Output the [X, Y] coordinate of the center of the cell containing the given text.  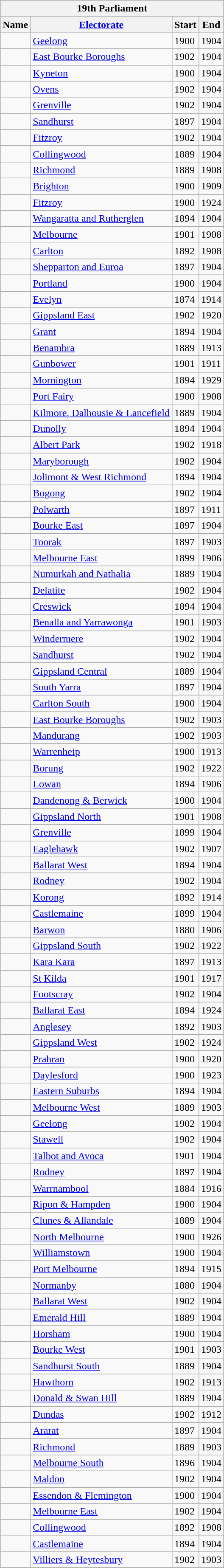
1918 [211, 445]
1907 [211, 849]
1917 [211, 978]
1916 [211, 1188]
Anglesey [101, 1027]
Sandhurst South [101, 1366]
Portland [101, 283]
Name [15, 25]
Maryborough [101, 461]
South Yarra [101, 687]
Carlton South [101, 703]
Creswick [101, 606]
Gunbower [101, 364]
Ballarat East [101, 1011]
Barwon [101, 929]
Mornington [101, 380]
Kara Kara [101, 962]
St Kilda [101, 978]
Bourke West [101, 1350]
1926 [211, 1237]
Normanby [101, 1285]
1874 [185, 299]
Gippsland North [101, 816]
Bogong [101, 493]
19th Parliament [112, 8]
Williamstown [101, 1253]
Gippsland Central [101, 671]
1915 [211, 1269]
Kilmore, Dalhousie & Lancefield [101, 412]
Dunolly [101, 428]
Korong [101, 897]
1909 [211, 186]
Numurkah and Nathalia [101, 574]
Port Fairy [101, 396]
1884 [185, 1188]
Bourke East [101, 526]
Talbot and Avoca [101, 1156]
Grant [101, 332]
Brighton [101, 186]
Gippsland West [101, 1043]
Dandenong & Berwick [101, 800]
Wangaratta and Rutherglen [101, 219]
Benalla and Yarrawonga [101, 622]
Shepparton and Euroa [101, 267]
Eastern Suburbs [101, 1091]
Windermere [101, 639]
Melbourne South [101, 1463]
Ovens [101, 89]
Lowan [101, 784]
Kyneton [101, 73]
Gippsland East [101, 315]
Clunes & Allandale [101, 1220]
Warrenheip [101, 752]
Evelyn [101, 299]
Melbourne [101, 235]
Ripon & Hampden [101, 1204]
Electorate [101, 25]
Eaglehawk [101, 849]
Ararat [101, 1430]
1929 [211, 380]
1896 [185, 1463]
Maldon [101, 1479]
Start [185, 25]
Footscray [101, 994]
Melbourne West [101, 1107]
Delatite [101, 590]
North Melbourne [101, 1237]
End [211, 25]
Stawell [101, 1140]
Benambra [101, 348]
Polwarth [101, 510]
1923 [211, 1075]
Prahran [101, 1059]
Horsham [101, 1334]
Albert Park [101, 445]
Hawthorn [101, 1382]
Daylesford [101, 1075]
Borung [101, 768]
Essendon & Flemington [101, 1495]
Gippsland South [101, 946]
Donald & Swan Hill [101, 1398]
Toorak [101, 542]
1912 [211, 1414]
Villiers & Heytesbury [101, 1560]
Mandurang [101, 736]
Dundas [101, 1414]
Jolimont & West Richmond [101, 477]
Port Melbourne [101, 1269]
Warrnambool [101, 1188]
Emerald Hill [101, 1317]
Carlton [101, 251]
